Extract the [X, Y] coordinate from the center of the cell holding the provided text.  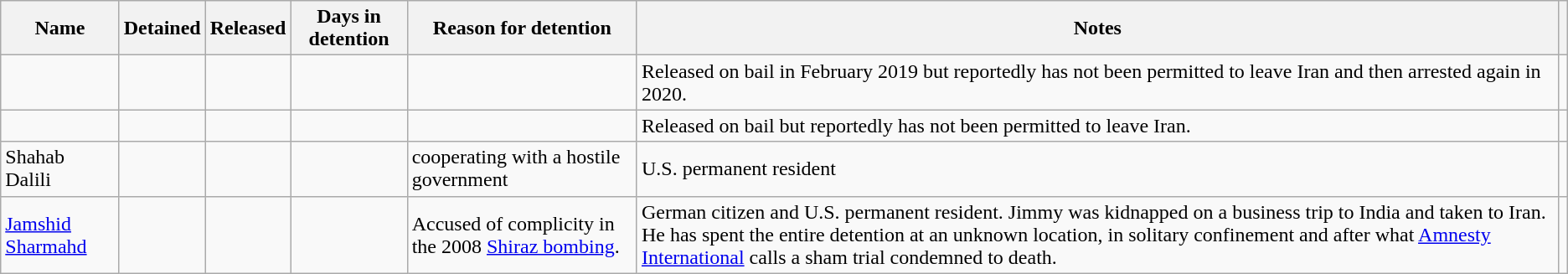
U.S. permanent resident [1097, 169]
cooperating with a hostile government [522, 169]
Notes [1097, 28]
Reason for detention [522, 28]
Released on bail but reportedly has not been permitted to leave Iran. [1097, 126]
Days in detention [348, 28]
Released on bail in February 2019 but reportedly has not been permitted to leave Iran and then arrested again in 2020. [1097, 82]
Detained [162, 28]
Shahab Dalili [60, 169]
Accused of complicity in the 2008 Shiraz bombing. [522, 235]
Name [60, 28]
Jamshid Sharmahd [60, 235]
Released [248, 28]
